Output the (X, Y) coordinate of the center of the cell containing the given text.  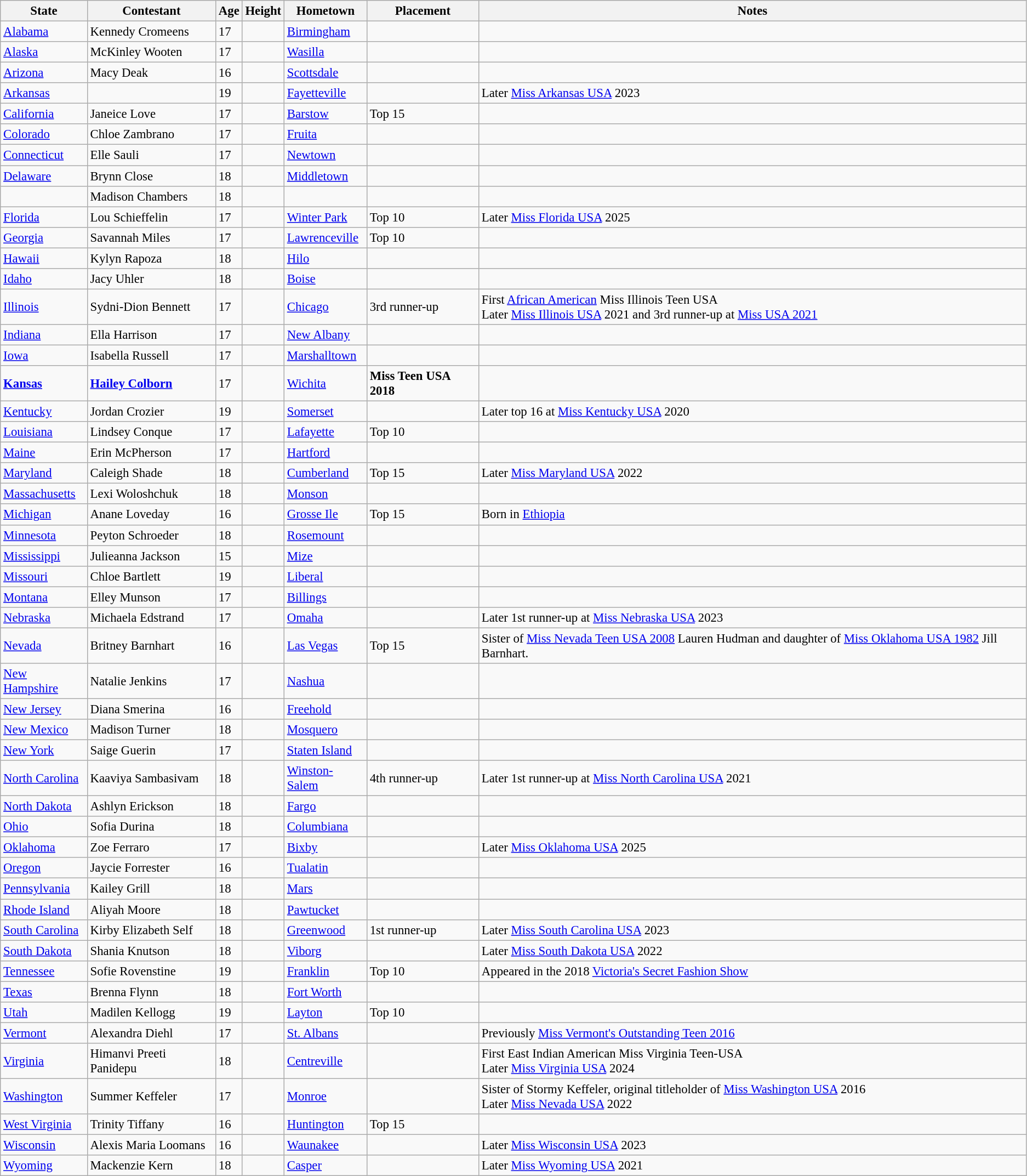
Brenna Flynn (151, 992)
Franklin (326, 971)
Missouri (44, 576)
Pennsylvania (44, 889)
4th runner-up (423, 779)
Hometown (326, 11)
Lou Schieffelin (151, 217)
New Hampshire (44, 681)
New York (44, 751)
Grosse Ile (326, 515)
Diana Smerina (151, 709)
Lexi Woloshchuk (151, 494)
Later Miss Oklahoma USA 2025 (753, 848)
Savannah Miles (151, 237)
Michigan (44, 515)
1st runner-up (423, 930)
Oklahoma (44, 848)
Viborg (326, 951)
Mackenzie Kern (151, 1166)
Kansas (44, 384)
Elle Sauli (151, 155)
Winter Park (326, 217)
Hartford (326, 453)
Oregon (44, 868)
Nevada (44, 646)
Nashua (326, 681)
Kirby Elizabeth Self (151, 930)
Himanvi Preeti Panidepu (151, 1061)
Kailey Grill (151, 889)
Later Miss South Dakota USA 2022 (753, 951)
Chicago (326, 307)
Chloe Zambrano (151, 134)
Maryland (44, 473)
Greenwood (326, 930)
Monroe (326, 1097)
Zoe Ferraro (151, 848)
Later 1st runner-up at Miss Nebraska USA 2023 (753, 618)
Ella Harrison (151, 335)
Jacy Uhler (151, 279)
Sister of Stormy Keffeler, original titleholder of Miss Washington USA 2016Later Miss Nevada USA 2022 (753, 1097)
North Dakota (44, 806)
Somerset (326, 412)
Jordan Crozier (151, 412)
Mississippi (44, 556)
Scottsdale (326, 73)
Liberal (326, 576)
Montana (44, 597)
Barstow (326, 114)
Arkansas (44, 93)
St. Albans (326, 1033)
Hawaii (44, 258)
Sofie Rovenstine (151, 971)
Rhode Island (44, 910)
Layton (326, 1013)
North Carolina (44, 779)
Mars (326, 889)
Wasilla (326, 52)
Age (229, 11)
New Mexico (44, 730)
Maine (44, 453)
Miss Teen USA 2018 (423, 384)
Height (263, 11)
Sydni-Dion Bennett (151, 307)
New Jersey (44, 709)
Iowa (44, 355)
Columbiana (326, 827)
Fort Worth (326, 992)
Freehold (326, 709)
Lawrenceville (326, 237)
Caleigh Shade (151, 473)
Tualatin (326, 868)
Casper (326, 1166)
Sofia Durina (151, 827)
Lindsey Conque (151, 432)
Delaware (44, 176)
Waunakee (326, 1145)
Fargo (326, 806)
Placement (423, 11)
Fruita (326, 134)
Appeared in the 2018 Victoria's Secret Fashion Show (753, 971)
Tennessee (44, 971)
Lafayette (326, 432)
Natalie Jenkins (151, 681)
Madilen Kellogg (151, 1013)
California (44, 114)
Later Miss Florida USA 2025 (753, 217)
Bixby (326, 848)
Newtown (326, 155)
McKinley Wooten (151, 52)
Alabama (44, 32)
Later Miss Maryland USA 2022 (753, 473)
Shania Knutson (151, 951)
Rosemount (326, 535)
Madison Chambers (151, 196)
Wisconsin (44, 1145)
First East Indian American Miss Virginia Teen-USALater Miss Virginia USA 2024 (753, 1061)
Peyton Schroeder (151, 535)
Louisiana (44, 432)
Billings (326, 597)
First African American Miss Illinois Teen USALater Miss Illinois USA 2021 and 3rd runner-up at Miss USA 2021 (753, 307)
Winston-Salem (326, 779)
Macy Deak (151, 73)
Hilo (326, 258)
Huntington (326, 1124)
Cumberland (326, 473)
Wyoming (44, 1166)
Nebraska (44, 618)
Omaha (326, 618)
Michaela Edstrand (151, 618)
15 (229, 556)
Fayetteville (326, 93)
Alexis Maria Loomans (151, 1145)
Florida (44, 217)
Kentucky (44, 412)
Utah (44, 1013)
Idaho (44, 279)
Minnesota (44, 535)
Staten Island (326, 751)
Pawtucket (326, 910)
Illinois (44, 307)
Janeice Love (151, 114)
Sister of Miss Nevada Teen USA 2008 Lauren Hudman and daughter of Miss Oklahoma USA 1982 Jill Barnhart. (753, 646)
New Albany (326, 335)
Marshalltown (326, 355)
Madison Turner (151, 730)
Erin McPherson (151, 453)
Isabella Russell (151, 355)
Summer Keffeler (151, 1097)
Alexandra Diehl (151, 1033)
Anane Loveday (151, 515)
Virginia (44, 1061)
Elley Munson (151, 597)
Contestant (151, 11)
Kylyn Rapoza (151, 258)
Ohio (44, 827)
Kennedy Cromeens (151, 32)
Brynn Close (151, 176)
Aliyah Moore (151, 910)
Later 1st runner-up at Miss North Carolina USA 2021 (753, 779)
Later Miss South Carolina USA 2023 (753, 930)
Alaska (44, 52)
Monson (326, 494)
Washington (44, 1097)
South Dakota (44, 951)
Notes (753, 11)
3rd runner-up (423, 307)
Colorado (44, 134)
Julieanna Jackson (151, 556)
Georgia (44, 237)
Mize (326, 556)
Hailey Colborn (151, 384)
Later Miss Arkansas USA 2023 (753, 93)
Arizona (44, 73)
Connecticut (44, 155)
Texas (44, 992)
Middletown (326, 176)
Ashlyn Erickson (151, 806)
Later Miss Wisconsin USA 2023 (753, 1145)
Wichita (326, 384)
Saige Guerin (151, 751)
Jaycie Forrester (151, 868)
State (44, 11)
Born in Ethiopia (753, 515)
West Virginia (44, 1124)
Birmingham (326, 32)
Kaaviya Sambasivam (151, 779)
Indiana (44, 335)
Massachusetts (44, 494)
Previously Miss Vermont's Outstanding Teen 2016 (753, 1033)
Boise (326, 279)
Las Vegas (326, 646)
Chloe Bartlett (151, 576)
South Carolina (44, 930)
Centreville (326, 1061)
Mosquero (326, 730)
Britney Barnhart (151, 646)
Later Miss Wyoming USA 2021 (753, 1166)
Vermont (44, 1033)
Later top 16 at Miss Kentucky USA 2020 (753, 412)
Trinity Tiffany (151, 1124)
